Pinpoint the cell where the given text exists, returning its [x, y] midpoint coordinate. 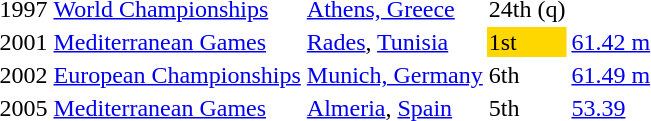
European Championships [177, 75]
Rades, Tunisia [394, 42]
1st [527, 42]
Mediterranean Games [177, 42]
6th [527, 75]
Munich, Germany [394, 75]
